Return (X, Y) of the center of cell containing provided text 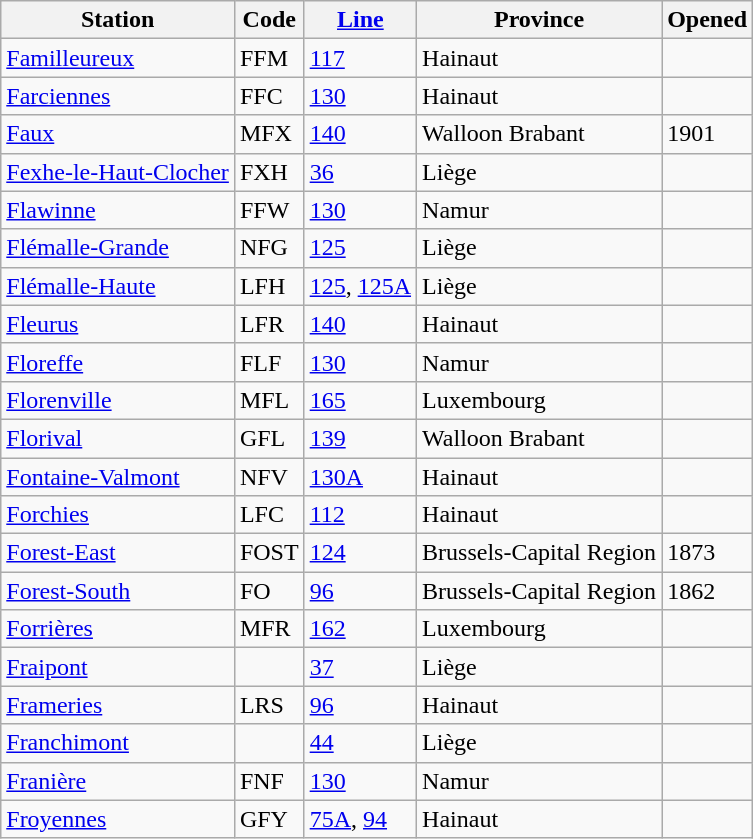
Florenville (118, 400)
Flémalle-Grande (118, 248)
GFY (269, 819)
MFR (269, 629)
75A, 94 (360, 819)
Faux (118, 134)
Familleureux (118, 58)
Forest-East (118, 553)
NFG (269, 248)
Franchimont (118, 743)
162 (360, 629)
37 (360, 667)
125 (360, 248)
Province (540, 20)
FNF (269, 781)
1873 (708, 553)
117 (360, 58)
Opened (708, 20)
LFH (269, 286)
LFR (269, 324)
Flémalle-Haute (118, 286)
Code (269, 20)
Forest-South (118, 591)
Fraipont (118, 667)
FLF (269, 362)
Station (118, 20)
124 (360, 553)
FO (269, 591)
130A (360, 477)
Frameries (118, 705)
Franière (118, 781)
Fexhe-le-Haut-Clocher (118, 172)
44 (360, 743)
Forrières (118, 629)
LRS (269, 705)
MFL (269, 400)
Froyennes (118, 819)
NFV (269, 477)
FFM (269, 58)
1862 (708, 591)
139 (360, 438)
1901 (708, 134)
Flawinne (118, 210)
FFC (269, 96)
165 (360, 400)
Forchies (118, 515)
Florival (118, 438)
36 (360, 172)
125, 125A (360, 286)
FFW (269, 210)
Fontaine-Valmont (118, 477)
GFL (269, 438)
MFX (269, 134)
FXH (269, 172)
Fleurus (118, 324)
Floreffe (118, 362)
LFC (269, 515)
Line (360, 20)
FOST (269, 553)
112 (360, 515)
Farciennes (118, 96)
